Determine the (x, y) coordinate at the center of the cell enclosing the given text.  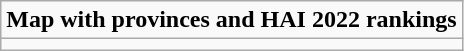
Map with provinces and HAI 2022 rankings (232, 20)
